Provide the (x, y) coordinate of the cell's center where the given text is located.  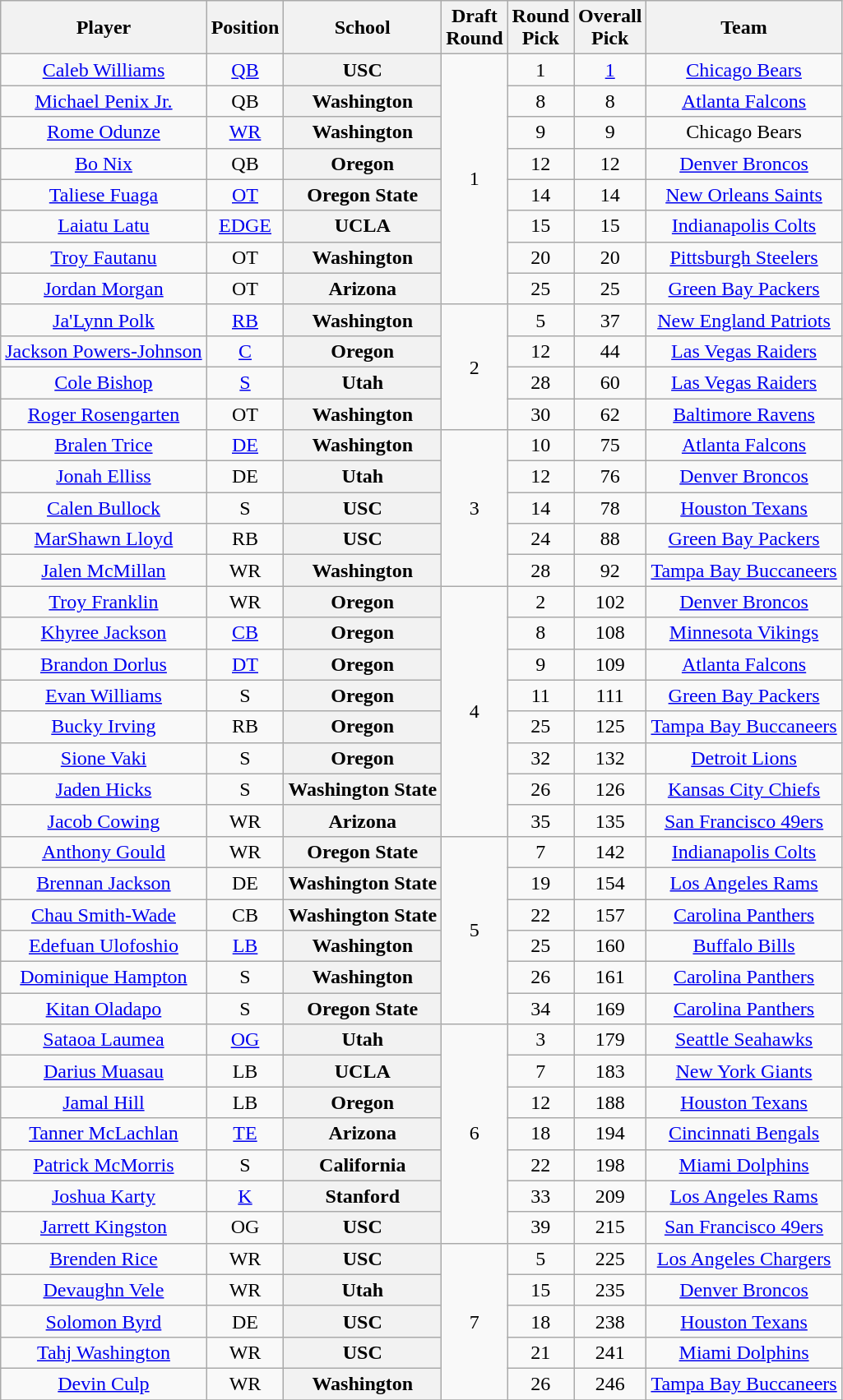
Devaughn Vele (104, 1290)
Detroit Lions (743, 758)
157 (610, 915)
Michael Penix Jr. (104, 101)
62 (610, 414)
Stanford (363, 1196)
109 (610, 664)
10 (540, 446)
135 (610, 820)
238 (610, 1321)
Team (743, 28)
New York Giants (743, 1071)
241 (610, 1352)
Caleb Williams (104, 70)
K (245, 1196)
Minnesota Vikings (743, 633)
Kansas City Chiefs (743, 789)
Jaden Hicks (104, 789)
Jackson Powers-Johnson (104, 351)
Evan Williams (104, 695)
142 (610, 852)
60 (610, 382)
Seattle Seahawks (743, 1040)
4 (475, 711)
DraftRound (475, 28)
Baltimore Ravens (743, 414)
32 (540, 758)
Khyree Jackson (104, 633)
OverallPick (610, 28)
88 (610, 539)
111 (610, 695)
215 (610, 1227)
Troy Fautanu (104, 257)
EDGE (245, 226)
Cole Bishop (104, 382)
76 (610, 477)
New England Patriots (743, 320)
125 (610, 727)
Bucky Irving (104, 727)
Edefuan Ulofoshio (104, 946)
30 (540, 414)
154 (610, 883)
235 (610, 1290)
246 (610, 1384)
Los Angeles Chargers (743, 1259)
Joshua Karty (104, 1196)
198 (610, 1165)
169 (610, 1009)
Pittsburgh Steelers (743, 257)
Tanner McLachlan (104, 1134)
78 (610, 508)
34 (540, 1009)
Jonah Elliss (104, 477)
Dominique Hampton (104, 977)
Patrick McMorris (104, 1165)
Brennan Jackson (104, 883)
Troy Franklin (104, 602)
Jamal Hill (104, 1102)
35 (540, 820)
Cincinnati Bengals (743, 1134)
92 (610, 571)
19 (540, 883)
194 (610, 1134)
44 (610, 351)
Bo Nix (104, 164)
TE (245, 1134)
Chau Smith-Wade (104, 915)
Taliese Fuaga (104, 195)
102 (610, 602)
24 (540, 539)
209 (610, 1196)
183 (610, 1071)
161 (610, 977)
Jalen McMillan (104, 571)
160 (610, 946)
179 (610, 1040)
Buffalo Bills (743, 946)
21 (540, 1352)
Solomon Byrd (104, 1321)
Calen Bullock (104, 508)
6 (475, 1134)
California (363, 1165)
132 (610, 758)
Brenden Rice (104, 1259)
Bralen Trice (104, 446)
Ja'Lynn Polk (104, 320)
Laiatu Latu (104, 226)
Player (104, 28)
39 (540, 1227)
Position (245, 28)
Roger Rosengarten (104, 414)
Darius Muasau (104, 1071)
Brandon Dorlus (104, 664)
Devin Culp (104, 1384)
School (363, 28)
Rome Odunze (104, 132)
Sione Vaki (104, 758)
RoundPick (540, 28)
188 (610, 1102)
33 (540, 1196)
225 (610, 1259)
New Orleans Saints (743, 195)
Jarrett Kingston (104, 1227)
11 (540, 695)
Jordan Morgan (104, 289)
37 (610, 320)
Tahj Washington (104, 1352)
Anthony Gould (104, 852)
Kitan Oladapo (104, 1009)
Sataoa Laumea (104, 1040)
126 (610, 789)
75 (610, 446)
C (245, 351)
108 (610, 633)
Jacob Cowing (104, 820)
DT (245, 664)
MarShawn Lloyd (104, 539)
